Output the (x, y) coordinate of the center of the cell containing the given text.  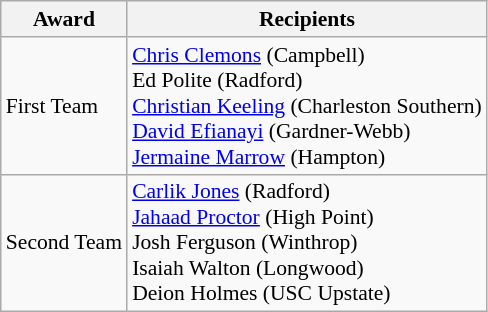
First Team (64, 106)
Chris Clemons (Campbell) Ed Polite (Radford) Christian Keeling (Charleston Southern) David Efianayi (Gardner-Webb) Jermaine Marrow (Hampton) (307, 106)
Recipients (307, 19)
Carlik Jones (Radford) Jahaad Proctor (High Point) Josh Ferguson (Winthrop) Isaiah Walton (Longwood) Deion Holmes (USC Upstate) (307, 243)
Second Team (64, 243)
Award (64, 19)
